Find where the given text appears and provide that cell's center as [X, Y] coordinate. 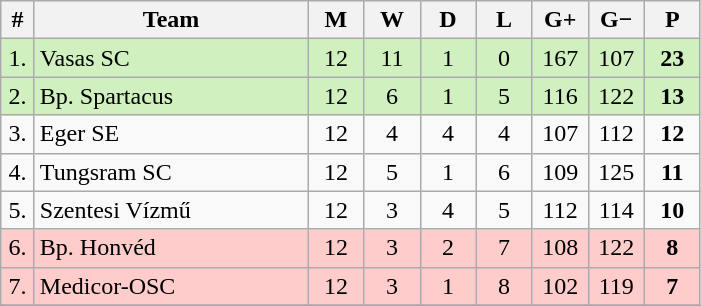
Eger SE [171, 134]
Medicor-OSC [171, 286]
5. [18, 210]
0 [504, 58]
4. [18, 172]
2 [448, 248]
W [392, 20]
Szentesi Vízmű [171, 210]
Bp. Honvéd [171, 248]
167 [560, 58]
L [504, 20]
1. [18, 58]
114 [616, 210]
13 [672, 96]
3. [18, 134]
Tungsram SC [171, 172]
Vasas SC [171, 58]
D [448, 20]
# [18, 20]
7. [18, 286]
M [336, 20]
125 [616, 172]
108 [560, 248]
119 [616, 286]
G+ [560, 20]
116 [560, 96]
2. [18, 96]
Bp. Spartacus [171, 96]
109 [560, 172]
P [672, 20]
Team [171, 20]
23 [672, 58]
102 [560, 286]
G− [616, 20]
6. [18, 248]
10 [672, 210]
